For the text-containing cell, return its midpoint in [x, y] coordinate format. 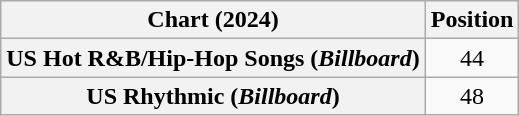
Chart (2024) [213, 20]
US Rhythmic (Billboard) [213, 96]
48 [472, 96]
44 [472, 58]
US Hot R&B/Hip-Hop Songs (Billboard) [213, 58]
Position [472, 20]
